Identify which cell holds the provided text, then report its (x, y) central coordinate. 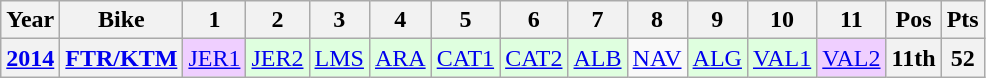
JER1 (214, 58)
2 (278, 20)
ARA (400, 58)
ALG (717, 58)
FTR/KTM (122, 58)
11th (914, 58)
3 (339, 20)
LMS (339, 58)
4 (400, 20)
8 (657, 20)
5 (465, 20)
CAT2 (534, 58)
6 (534, 20)
1 (214, 20)
CAT1 (465, 58)
7 (598, 20)
Year (30, 20)
9 (717, 20)
10 (782, 20)
2014 (30, 58)
JER2 (278, 58)
Bike (122, 20)
Pos (914, 20)
Pts (962, 20)
52 (962, 58)
NAV (657, 58)
VAL1 (782, 58)
11 (852, 20)
ALB (598, 58)
VAL2 (852, 58)
